Find where the given text appears and provide that cell's center as (x, y) coordinate. 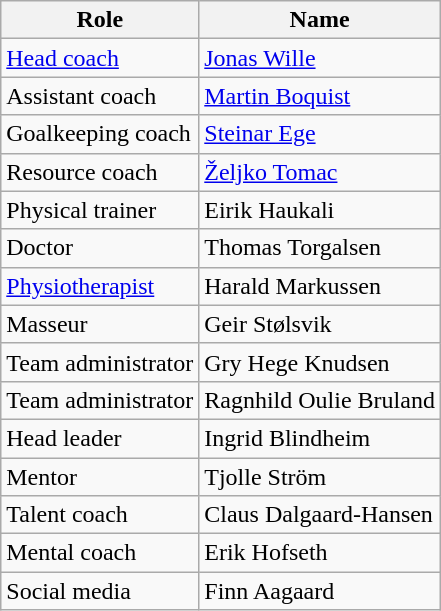
Tjolle Ström (320, 477)
Physiotherapist (100, 286)
Mentor (100, 477)
Physical trainer (100, 210)
Erik Hofseth (320, 553)
Goalkeeping coach (100, 134)
Gry Hege Knudsen (320, 362)
Ragnhild Oulie Bruland (320, 400)
Assistant coach (100, 96)
Head leader (100, 438)
Ingrid Blindheim (320, 438)
Thomas Torgalsen (320, 248)
Mental coach (100, 553)
Harald Markussen (320, 286)
Martin Boquist (320, 96)
Social media (100, 591)
Doctor (100, 248)
Claus Dalgaard-Hansen (320, 515)
Geir Stølsvik (320, 324)
Role (100, 20)
Name (320, 20)
Jonas Wille (320, 58)
Eirik Haukali (320, 210)
Željko Tomac (320, 172)
Masseur (100, 324)
Talent coach (100, 515)
Finn Aagaard (320, 591)
Head coach (100, 58)
Steinar Ege (320, 134)
Resource coach (100, 172)
